Locate the cell with the specified text and output its (x, y) center coordinate. 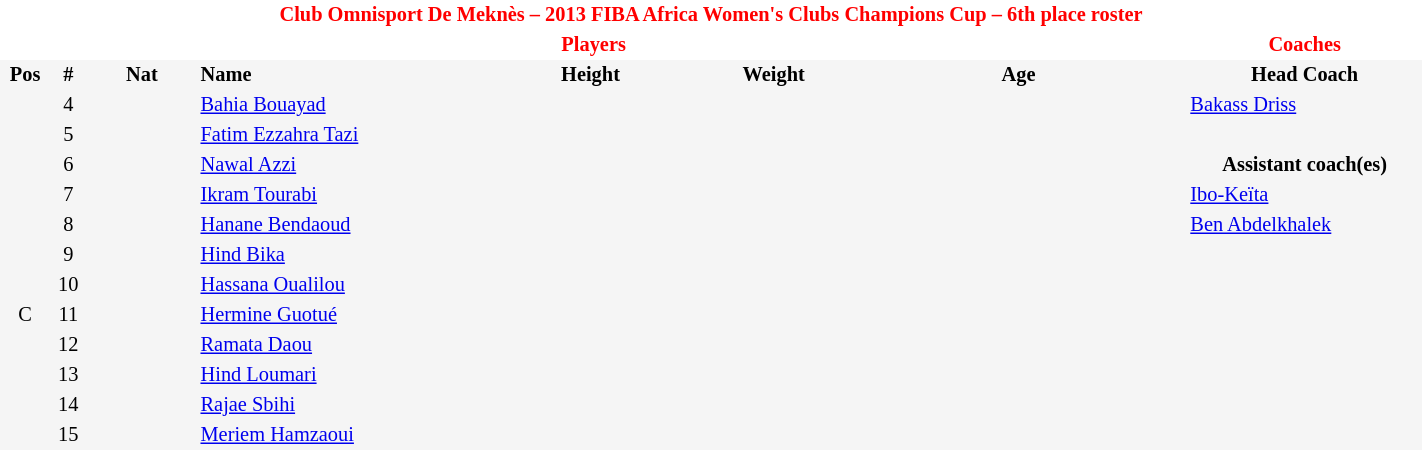
Nawal Azzi (340, 165)
Weight (774, 75)
5 (68, 135)
11 (68, 315)
Head Coach (1304, 75)
C (25, 315)
Club Omnisport De Meknès – 2013 FIBA Africa Women's Clubs Champions Cup – 6th place roster (711, 15)
Coaches (1304, 45)
Hind Loumari (340, 375)
6 (68, 165)
Ramata Daou (340, 345)
Rajae Sbihi (340, 405)
Hind Bika (340, 255)
Fatim Ezzahra Tazi (340, 135)
15 (68, 435)
4 (68, 105)
7 (68, 195)
Nat (142, 75)
Ikram Tourabi (340, 195)
Height (591, 75)
Meriem Hamzaoui (340, 435)
Hermine Guotué (340, 315)
Ibo-Keïta (1304, 195)
Age (1019, 75)
Hassana Oualilou (340, 285)
12 (68, 345)
Players (594, 45)
13 (68, 375)
Name (340, 75)
8 (68, 225)
14 (68, 405)
9 (68, 255)
Hanane Bendaoud (340, 225)
Pos (25, 75)
Bakass Driss (1304, 105)
# (68, 75)
Assistant coach(es) (1304, 165)
Bahia Bouayad (340, 105)
Ben Abdelkhalek (1304, 225)
10 (68, 285)
